Determine the (x, y) coordinate at the center of the cell enclosing the given text.  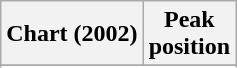
Peakposition (189, 34)
Chart (2002) (72, 34)
